Return [x, y] of the center of cell containing provided text 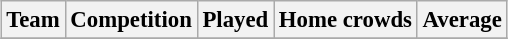
Average [462, 20]
Competition [131, 20]
Home crowds [346, 20]
Played [235, 20]
Team [33, 20]
